Search for the cell housing the specified text and yield its (x, y) center coordinate. 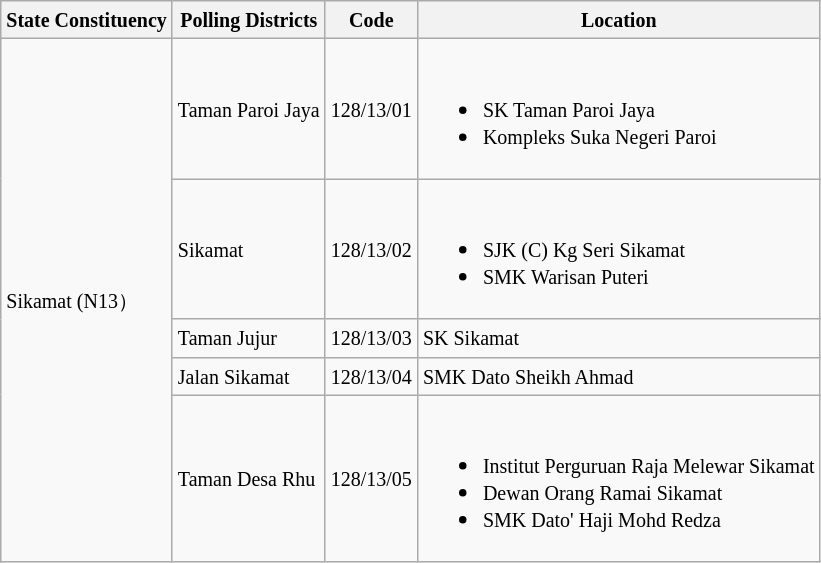
Taman Paroi Jaya (248, 109)
128/13/01 (371, 109)
SK Taman Paroi JayaKompleks Suka Negeri Paroi (618, 109)
SK Sikamat (618, 338)
Sikamat (N13） (87, 300)
Institut Perguruan Raja Melewar SikamatDewan Orang Ramai SikamatSMK Dato' Haji Mohd Redza (618, 478)
Location (618, 20)
Sikamat (248, 249)
Taman Jujur (248, 338)
SMK Dato Sheikh Ahmad (618, 376)
128/13/04 (371, 376)
Code (371, 20)
Taman Desa Rhu (248, 478)
Polling Districts (248, 20)
128/13/05 (371, 478)
128/13/02 (371, 249)
SJK (C) Kg Seri SikamatSMK Warisan Puteri (618, 249)
State Constituency (87, 20)
Jalan Sikamat (248, 376)
128/13/03 (371, 338)
